Scan for the cell matching the given text and deliver its (x, y) coordinate at center. 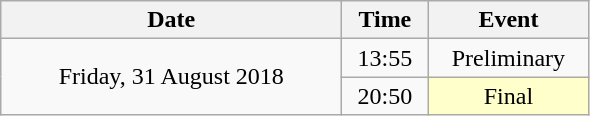
Friday, 31 August 2018 (172, 77)
13:55 (385, 58)
Event (508, 20)
Final (508, 96)
Date (172, 20)
Preliminary (508, 58)
Time (385, 20)
20:50 (385, 96)
